Return the [X, Y] coordinate for the center point of the cell that contains the specified text.  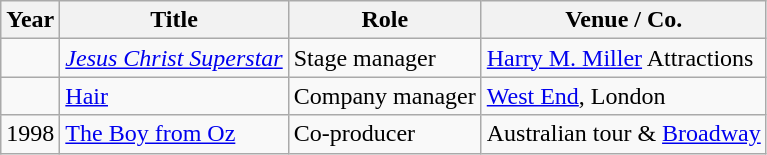
Title [174, 20]
Venue / Co. [624, 20]
Co-producer [384, 134]
Role [384, 20]
West End, London [624, 96]
Jesus Christ Superstar [174, 58]
Company manager [384, 96]
Stage manager [384, 58]
Australian tour & Broadway [624, 134]
The Boy from Oz [174, 134]
Harry M. Miller Attractions [624, 58]
Year [30, 20]
1998 [30, 134]
Hair [174, 96]
